Search for the cell housing the specified text and yield its [x, y] center coordinate. 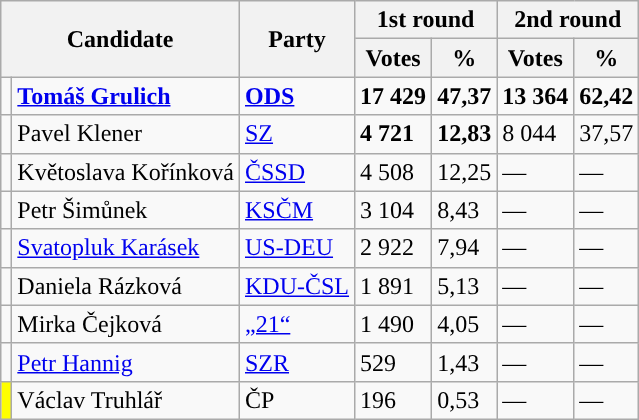
1 891 [394, 286]
13 364 [536, 96]
Candidate [120, 39]
Václav Truhlář [126, 400]
7,94 [464, 248]
0,53 [464, 400]
196 [394, 400]
12,83 [464, 134]
Pavel Klener [126, 134]
17 429 [394, 96]
5,13 [464, 286]
ČSSD [296, 172]
Party [296, 39]
Petr Šimůnek [126, 210]
3 104 [394, 210]
47,37 [464, 96]
Mirka Čejková [126, 324]
Svatopluk Karásek [126, 248]
2nd round [568, 20]
8,43 [464, 210]
4 721 [394, 134]
37,57 [606, 134]
SZ [296, 134]
SZR [296, 362]
1st round [426, 20]
1,43 [464, 362]
1 490 [394, 324]
Petr Hannig [126, 362]
4 508 [394, 172]
US-DEU [296, 248]
„21“ [296, 324]
KDU-ČSL [296, 286]
2 922 [394, 248]
Květoslava Kořínková [126, 172]
12,25 [464, 172]
ODS [296, 96]
62,42 [606, 96]
KSČM [296, 210]
Tomáš Grulich [126, 96]
Daniela Rázková [126, 286]
ČP [296, 400]
529 [394, 362]
8 044 [536, 134]
4,05 [464, 324]
